Scan for the cell matching the given text and deliver its [x, y] coordinate at center. 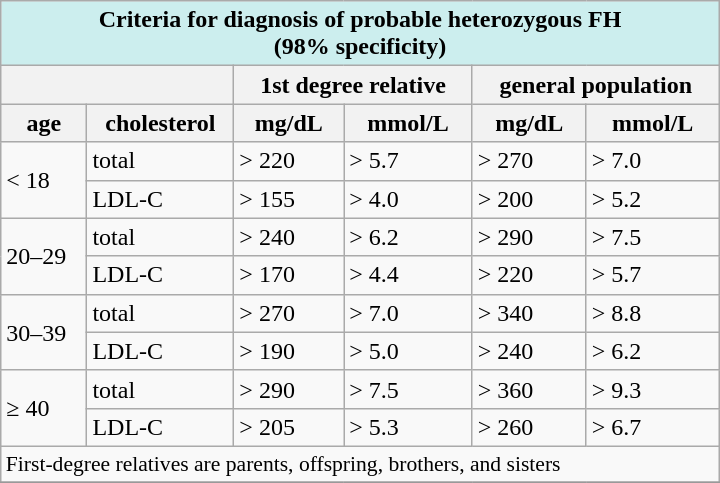
> 4.0 [408, 199]
Criteria for diagnosis of probable heterozygous FH(98% specificity) [360, 34]
> 8.8 [652, 313]
> 360 [529, 389]
> 4.4 [408, 275]
> 5.2 [652, 199]
> 155 [289, 199]
1st degree relative [353, 85]
30–39 [44, 332]
> 260 [529, 427]
cholesterol [160, 123]
> 9.3 [652, 389]
< 18 [44, 180]
> 5.0 [408, 351]
> 6.7 [652, 427]
> 200 [529, 199]
> 190 [289, 351]
20–29 [44, 256]
> 5.3 [408, 427]
age [44, 123]
> 340 [529, 313]
general population [596, 85]
≥ 40 [44, 408]
First-degree relatives are parents, offspring, brothers, and sisters [360, 464]
> 205 [289, 427]
> 170 [289, 275]
